Search for the cell housing the specified text and yield its [x, y] center coordinate. 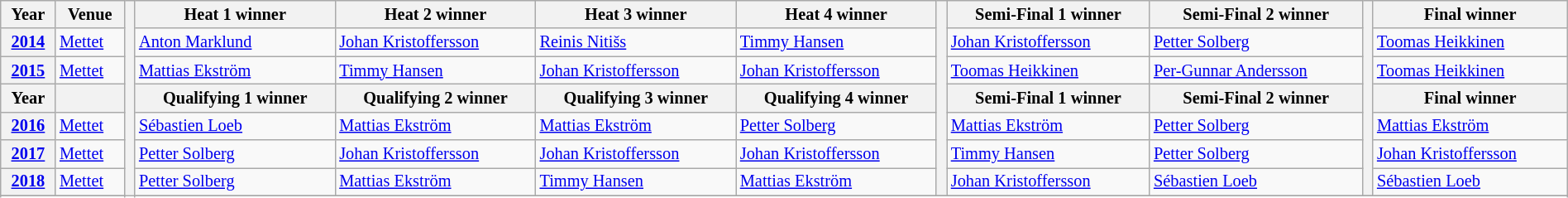
Reinis Nitišs [636, 42]
Heat 4 winner [836, 14]
2017 [28, 154]
Venue [89, 14]
2018 [28, 181]
2015 [28, 70]
2014 [28, 42]
2016 [28, 126]
Qualifying 4 winner [836, 98]
Qualifying 2 winner [435, 98]
Anton Marklund [235, 42]
Qualifying 1 winner [235, 98]
Per-Gunnar Andersson [1255, 70]
Qualifying 3 winner [636, 98]
Heat 3 winner [636, 14]
Heat 1 winner [235, 14]
Heat 2 winner [435, 14]
